From the cell containing the given text, extract its center point as [x, y] coordinate. 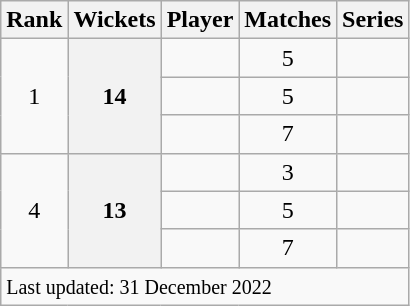
Rank [34, 20]
1 [34, 96]
3 [288, 172]
Series [373, 20]
13 [114, 210]
Player [200, 20]
Matches [288, 20]
4 [34, 210]
14 [114, 96]
Last updated: 31 December 2022 [205, 286]
Wickets [114, 20]
